Provide the [X, Y] coordinate of the cell's center where the given text is located.  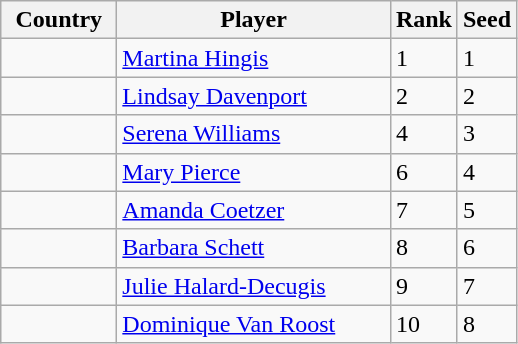
Julie Halard-Decugis [254, 286]
Barbara Schett [254, 248]
Mary Pierce [254, 172]
Dominique Van Roost [254, 324]
9 [424, 286]
Rank [424, 20]
Amanda Coetzer [254, 210]
Country [59, 20]
Lindsay Davenport [254, 96]
Martina Hingis [254, 58]
Serena Williams [254, 134]
3 [486, 134]
5 [486, 210]
Player [254, 20]
Seed [486, 20]
10 [424, 324]
